Locate the cell with the specified text and output its [x, y] center coordinate. 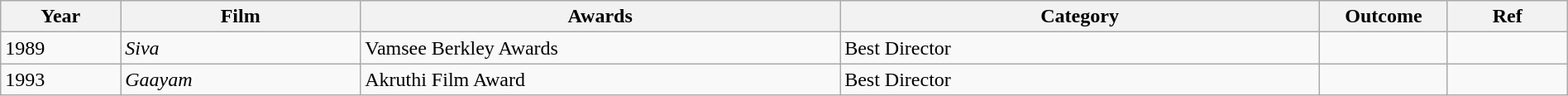
Awards [600, 17]
Gaayam [241, 79]
1989 [61, 48]
Year [61, 17]
Siva [241, 48]
Akruthi Film Award [600, 79]
Ref [1507, 17]
Film [241, 17]
1993 [61, 79]
Vamsee Berkley Awards [600, 48]
Outcome [1384, 17]
Category [1080, 17]
